From the cell containing the given text, extract its center point as [x, y] coordinate. 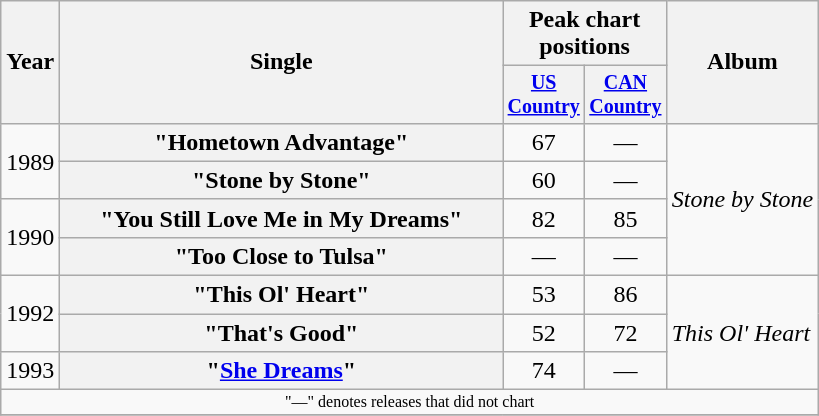
67 [544, 142]
52 [544, 333]
1989 [30, 161]
60 [544, 180]
"Too Close to Tulsa" [282, 256]
53 [544, 295]
1993 [30, 371]
86 [626, 295]
"This Ol' Heart" [282, 295]
Stone by Stone [742, 199]
1992 [30, 314]
82 [544, 218]
"—" denotes releases that did not chart [410, 402]
Year [30, 62]
"You Still Love Me in My Dreams" [282, 218]
This Ol' Heart [742, 333]
85 [626, 218]
CAN Country [626, 94]
"That's Good" [282, 333]
US Country [544, 94]
1990 [30, 237]
Album [742, 62]
"She Dreams" [282, 371]
74 [544, 371]
"Stone by Stone" [282, 180]
Single [282, 62]
72 [626, 333]
Peak chartpositions [584, 34]
"Hometown Advantage" [282, 142]
